Pinpoint the cell where the given text exists, returning its (x, y) midpoint coordinate. 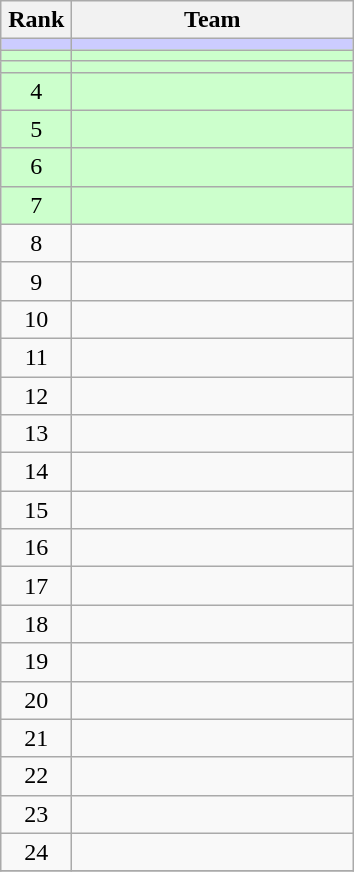
Team (212, 20)
17 (36, 586)
9 (36, 281)
14 (36, 472)
11 (36, 357)
22 (36, 776)
20 (36, 700)
5 (36, 129)
Rank (36, 20)
7 (36, 205)
12 (36, 395)
4 (36, 91)
18 (36, 624)
6 (36, 167)
24 (36, 852)
15 (36, 510)
21 (36, 738)
8 (36, 243)
19 (36, 662)
16 (36, 548)
13 (36, 434)
10 (36, 319)
23 (36, 814)
